For the text-containing cell, return its midpoint in (x, y) coordinate format. 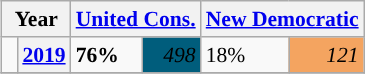
New Democratic (282, 19)
121 (326, 55)
76% (107, 55)
498 (172, 55)
United Cons. (136, 19)
18% (245, 55)
Year (36, 19)
2019 (44, 55)
